Identify which cell holds the provided text, then report its [X, Y] central coordinate. 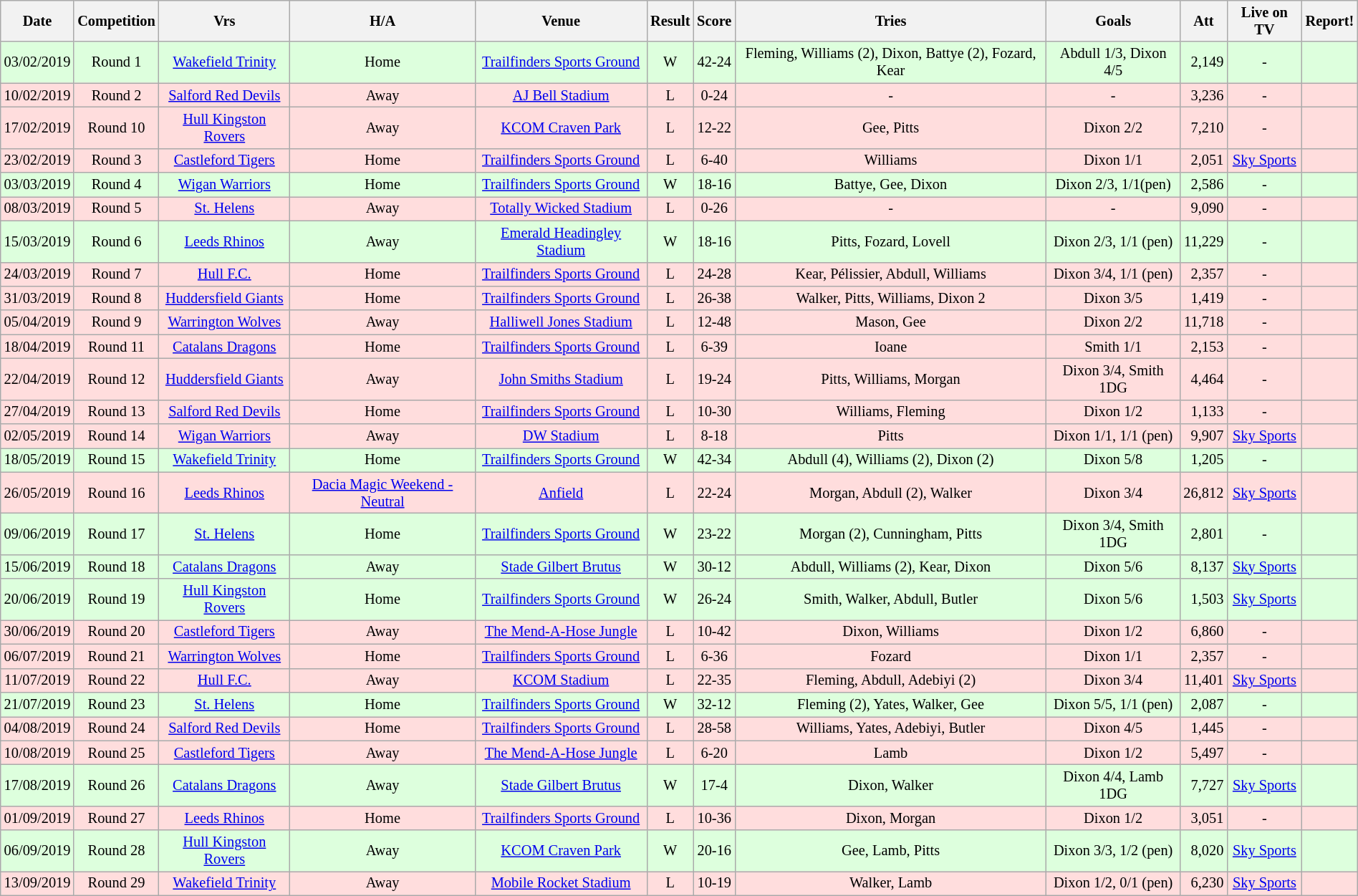
18/05/2019 [37, 460]
Abdull (4), Williams (2), Dixon (2) [891, 460]
2,801 [1203, 534]
21/07/2019 [37, 704]
Competition [116, 21]
Dixon 2/3, 1/1 (pen) [1113, 241]
Abdull 1/3, Dixon 4/5 [1113, 62]
26,812 [1203, 493]
Tries [891, 21]
Venue [561, 21]
11,401 [1203, 680]
Vrs [225, 21]
Round 16 [116, 493]
Gee, Pitts [891, 127]
6,230 [1203, 883]
Williams, Fleming [891, 412]
Round 8 [116, 298]
1,503 [1203, 599]
Dixon 3/4, 1/1 (pen) [1113, 274]
Pitts, Fozard, Lovell [891, 241]
Round 28 [116, 851]
Dixon 5/5, 1/1 (pen) [1113, 704]
Dixon 4/4, Lamb 1DG [1113, 785]
26/05/2019 [37, 493]
Live on TV [1264, 21]
Dixon 2/3, 1/1(pen) [1113, 185]
6-40 [714, 160]
Gee, Lamb, Pitts [891, 851]
Score [714, 21]
Round 4 [116, 185]
Williams, Yates, Adebiyi, Butler [891, 728]
Dacia Magic Weekend - Neutral [382, 493]
2,149 [1203, 62]
6-20 [714, 753]
4,464 [1203, 379]
Dixon, Morgan [891, 818]
Abdull, Williams (2), Kear, Dixon [891, 567]
24/03/2019 [37, 274]
Dixon, Walker [891, 785]
27/04/2019 [37, 412]
10/02/2019 [37, 95]
42-24 [714, 62]
Round 26 [116, 785]
11,718 [1203, 322]
04/08/2019 [37, 728]
Pitts [891, 436]
Date [37, 21]
KCOM Stadium [561, 680]
10-42 [714, 632]
Round 22 [116, 680]
28-58 [714, 728]
1,133 [1203, 412]
32-12 [714, 704]
Report! [1330, 21]
3,236 [1203, 95]
30-12 [714, 567]
Totally Wicked Stadium [561, 208]
15/06/2019 [37, 567]
8,020 [1203, 851]
24-28 [714, 274]
Round 15 [116, 460]
Walker, Lamb [891, 883]
Mason, Gee [891, 322]
05/04/2019 [37, 322]
23-22 [714, 534]
Morgan, Abdull (2), Walker [891, 493]
Dixon 1/2, 0/1 (pen) [1113, 883]
Round 13 [116, 412]
6-36 [714, 656]
Dixon 1/1, 1/1 (pen) [1113, 436]
Round 1 [116, 62]
Fozard [891, 656]
Dixon 3/3, 1/2 (pen) [1113, 851]
2,051 [1203, 160]
12-22 [714, 127]
Halliwell Jones Stadium [561, 322]
09/06/2019 [37, 534]
15/03/2019 [37, 241]
Round 6 [116, 241]
Smith 1/1 [1113, 347]
0-24 [714, 95]
03/03/2019 [37, 185]
Round 14 [116, 436]
18/04/2019 [37, 347]
7,210 [1203, 127]
20-16 [714, 851]
Result [670, 21]
30/06/2019 [37, 632]
9,090 [1203, 208]
1,205 [1203, 460]
17/08/2019 [37, 785]
0-26 [714, 208]
Dixon, Williams [891, 632]
1,445 [1203, 728]
Round 24 [116, 728]
22/04/2019 [37, 379]
03/02/2019 [37, 62]
Round 9 [116, 322]
Emerald Headingley Stadium [561, 241]
10/08/2019 [37, 753]
10-36 [714, 818]
Round 2 [116, 95]
19-24 [714, 379]
Round 7 [116, 274]
08/03/2019 [37, 208]
Round 18 [116, 567]
Mobile Rocket Stadium [561, 883]
Round 27 [116, 818]
17/02/2019 [37, 127]
17-4 [714, 785]
Goals [1113, 21]
Round 29 [116, 883]
Round 19 [116, 599]
13/09/2019 [37, 883]
10-19 [714, 883]
Round 10 [116, 127]
22-35 [714, 680]
Fleming, Abdull, Adebiyi (2) [891, 680]
42-34 [714, 460]
Round 11 [116, 347]
2,586 [1203, 185]
7,727 [1203, 785]
1,419 [1203, 298]
Kear, Pélissier, Abdull, Williams [891, 274]
Morgan (2), Cunningham, Pitts [891, 534]
6-39 [714, 347]
Dixon 5/8 [1113, 460]
01/09/2019 [37, 818]
20/06/2019 [37, 599]
Fleming (2), Yates, Walker, Gee [891, 704]
Lamb [891, 753]
H/A [382, 21]
DW Stadium [561, 436]
3,051 [1203, 818]
Round 5 [116, 208]
Ioane [891, 347]
Dixon 4/5 [1113, 728]
8,137 [1203, 567]
22-24 [714, 493]
11/07/2019 [37, 680]
8-18 [714, 436]
10-30 [714, 412]
26-38 [714, 298]
Pitts, Williams, Morgan [891, 379]
Round 17 [116, 534]
26-24 [714, 599]
Dixon 3/5 [1113, 298]
2,153 [1203, 347]
Fleming, Williams (2), Dixon, Battye (2), Fozard, Kear [891, 62]
06/09/2019 [37, 851]
Round 3 [116, 160]
11,229 [1203, 241]
12-48 [714, 322]
Smith, Walker, Abdull, Butler [891, 599]
6,860 [1203, 632]
Att [1203, 21]
Walker, Pitts, Williams, Dixon 2 [891, 298]
John Smiths Stadium [561, 379]
Round 12 [116, 379]
Anfield [561, 493]
9,907 [1203, 436]
2,087 [1203, 704]
AJ Bell Stadium [561, 95]
02/05/2019 [37, 436]
Williams [891, 160]
Battye, Gee, Dixon [891, 185]
Round 25 [116, 753]
Round 23 [116, 704]
23/02/2019 [37, 160]
5,497 [1203, 753]
Round 21 [116, 656]
Round 20 [116, 632]
06/07/2019 [37, 656]
31/03/2019 [37, 298]
